Pinpoint the cell where the given text exists, returning its (x, y) midpoint coordinate. 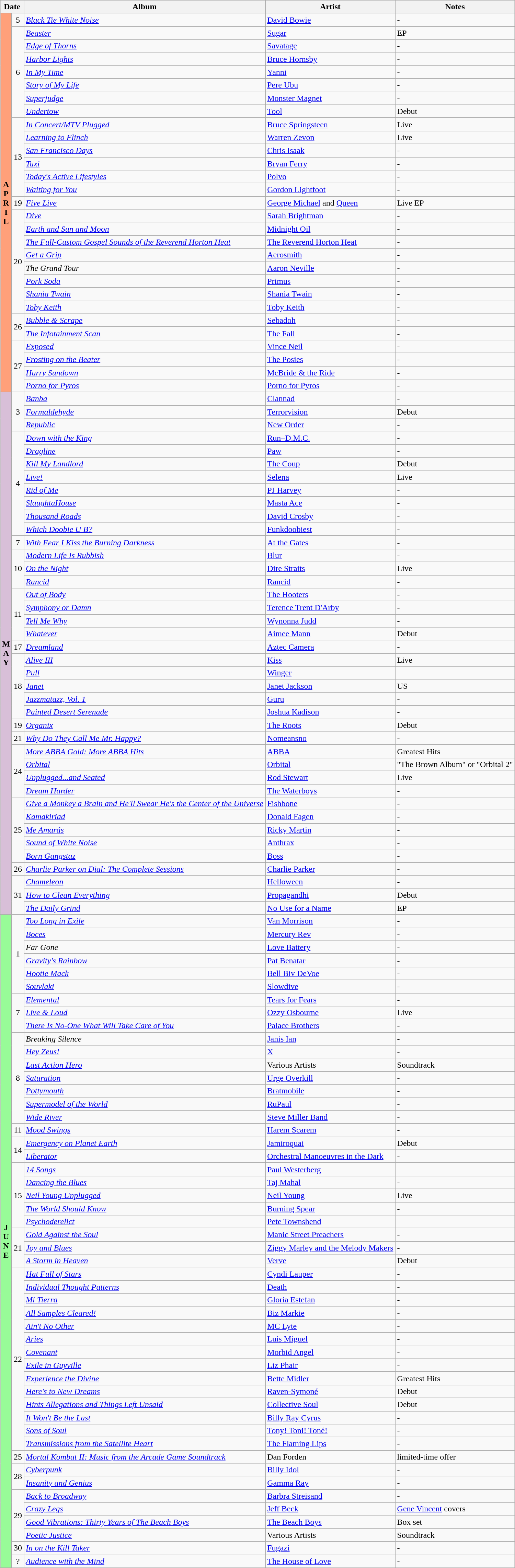
Polvo (330, 177)
Jazzmatazz, Vol. 1 (145, 699)
Billy Ray Cyrus (330, 1418)
With Fear I Kiss the Burning Darkness (145, 542)
Van Morrison (330, 921)
14 Songs (145, 1169)
17 (18, 647)
Janis Ian (330, 1039)
Clannad (330, 399)
Live EP (455, 203)
Emergency on Planet Earth (145, 1143)
Modern Life Is Rubbish (145, 555)
Get a Grip (145, 255)
Dragline (145, 451)
20 (18, 262)
Jamiroquai (330, 1143)
New Order (330, 425)
28 (18, 1476)
Ain't No Other (145, 1326)
Warren Zevon (330, 137)
Janet (145, 686)
Monster Magnet (330, 98)
Chameleon (145, 882)
Undertow (145, 111)
Masta Ace (330, 503)
Individual Thought Patterns (145, 1287)
13 (18, 157)
The Grand Tour (145, 268)
Steve Miller Band (330, 1117)
Notes (455, 7)
Bruce Hornsby (330, 59)
Learning to Flinch (145, 137)
The Infotainment Scan (145, 333)
Covenant (145, 1352)
Winger (330, 673)
Me Amarás (145, 830)
22 (18, 1359)
Aimee Mann (330, 634)
In on the Kill Taker (145, 1548)
At the Gates (330, 542)
X (330, 1052)
In Concert/MTV Plugged (145, 124)
Black Tie White Noise (145, 20)
Box set (455, 1522)
The Coup (330, 464)
Sons of Soul (145, 1431)
Exile in Guyville (145, 1365)
Bryan Ferry (330, 164)
Blur (330, 555)
The House of Love (330, 1561)
Sebadoh (330, 320)
Burning Spear (330, 1208)
Live & Loud (145, 1013)
3 (18, 412)
Love Battery (330, 947)
Bratmobile (330, 1091)
Today's Active Lifestyles (145, 177)
Tears for Fears (330, 1000)
Billy Idol (330, 1470)
Boss (330, 856)
Crazy Legs (145, 1509)
Pottymouth (145, 1091)
Charlie Parker on Dial: The Complete Sessions (145, 869)
Harbor Lights (145, 59)
Born Gangstaz (145, 856)
Which Doobie U B? (145, 529)
Ozzy Osbourne (330, 1013)
Back to Broadway (145, 1496)
Bell Biv DeVoe (330, 973)
Gold Against the Soul (145, 1235)
Hootie Mack (145, 973)
Chris Isaak (330, 150)
Last Action Hero (145, 1065)
Too Long in Exile (145, 921)
Raven-Symoné (330, 1391)
San Francisco Days (145, 150)
Cyberpunk (145, 1470)
Neil Young (330, 1195)
Souvlaki (145, 986)
Tool (330, 111)
Pull (145, 673)
Jeff Beck (330, 1509)
Slowdive (330, 986)
8 (18, 1078)
Down with the King (145, 438)
Pork Soda (145, 281)
Story of My Life (145, 85)
Rod Stewart (330, 777)
MC Lyte (330, 1326)
Selena (330, 477)
Exposed (145, 346)
Rid of Me (145, 490)
A Storm in Heaven (145, 1261)
5 (18, 20)
Dive (145, 216)
Gamma Ray (330, 1483)
Kiss (330, 660)
Mi Tierra (145, 1300)
Superjudge (145, 98)
Tony! Toni! Toné! (330, 1431)
Bubble & Scrape (145, 320)
PJ Harvey (330, 490)
Experience the Divine (145, 1378)
Taxi (145, 164)
Aries (145, 1339)
Collective Soul (330, 1404)
More ABBA Gold: More ABBA Hits (145, 751)
Urge Overkill (330, 1078)
6 (18, 72)
The Full-Custom Gospel Sounds of the Reverend Horton Heat (145, 242)
Album (145, 7)
Aztec Camera (330, 647)
Biz Markie (330, 1313)
15 (18, 1195)
"The Brown Album" or "Orbital 2" (455, 764)
limited-time offer (455, 1457)
Sound of White Noise (145, 843)
Helloween (330, 882)
Dreamland (145, 647)
MAY (6, 653)
Mood Swings (145, 1130)
The Flaming Lips (330, 1444)
Five Live (145, 203)
Here's to New Dreams (145, 1391)
David Crosby (330, 516)
31 (18, 895)
Elemental (145, 1000)
Ricky Martin (330, 830)
Why Do They Call Me Mr. Happy? (145, 738)
Hey Zeus! (145, 1052)
Paul Westerberg (330, 1169)
Hints Allegations and Things Left Unsaid (145, 1404)
APRIL (6, 203)
Pere Ubu (330, 85)
Beaster (145, 33)
Anthrax (330, 843)
US (455, 686)
George Michael and Queen (330, 203)
4 (18, 484)
Waiting for You (145, 190)
Funkdoobiest (330, 529)
It Won't Be the Last (145, 1418)
24 (18, 771)
Formaldehyde (145, 412)
SlaughtaHouse (145, 503)
Charlie Parker (330, 869)
Dan Forden (330, 1457)
Cyndi Lauper (330, 1274)
Gloria Estefan (330, 1300)
McBride & the Ride (330, 372)
Vince Neil (330, 346)
In My Time (145, 72)
Manic Street Preachers (330, 1235)
Breaking Silence (145, 1039)
Sarah Brightman (330, 216)
Aerosmith (330, 255)
Dire Straits (330, 568)
Alive III (145, 660)
Run–D.M.C. (330, 438)
JUNE (6, 1241)
Painted Desert Serenade (145, 712)
Guru (330, 699)
The Waterboys (330, 790)
David Bowie (330, 20)
Savatage (330, 46)
Wynonna Judd (330, 621)
Far Gone (145, 947)
Verve (330, 1261)
Harem Scarem (330, 1130)
Mortal Kombat II: Music from the Arcade Game Soundtrack (145, 1457)
Insanity and Genius (145, 1483)
Live! (145, 477)
Give a Monkey a Brain and He'll Swear He's the Center of the Universe (145, 804)
Sugar (330, 33)
There Is No-One What Will Take Care of You (145, 1026)
Date (12, 7)
Frosting on the Beater (145, 359)
Wide River (145, 1117)
Organix (145, 725)
14 (18, 1150)
Transmissions from the Satellite Heart (145, 1444)
Pat Benatar (330, 960)
Neil Young Unplugged (145, 1195)
Donald Fagen (330, 817)
Morbid Angel (330, 1352)
Liberator (145, 1156)
Gene Vincent covers (455, 1509)
Propagandhi (330, 895)
Orchestral Manoeuvres in the Dark (330, 1156)
30 (18, 1548)
Out of Body (145, 595)
Paw (330, 451)
1 (18, 954)
Good Vibrations: Thirty Years of The Beach Boys (145, 1522)
Joy and Blues (145, 1248)
Thousand Roads (145, 516)
Nomeansno (330, 738)
The Daily Grind (145, 908)
Midnight Oil (330, 229)
The World Should Know (145, 1208)
Luis Miguel (330, 1339)
Boces (145, 934)
Dream Harder (145, 790)
10 (18, 568)
Banba (145, 399)
Gordon Lightfoot (330, 190)
Fugazi (330, 1548)
Aaron Neville (330, 268)
The Reverend Horton Heat (330, 242)
Hat Full of Stars (145, 1274)
Barbra Streisand (330, 1496)
The Hooters (330, 595)
The Beach Boys (330, 1522)
ABBA (330, 751)
The Posies (330, 359)
RuPaul (330, 1104)
Ziggy Marley and the Melody Makers (330, 1248)
Unplugged...and Seated (145, 777)
18 (18, 686)
Terence Trent D'Arby (330, 608)
? (18, 1561)
Liz Phair (330, 1365)
Hurry Sundown (145, 372)
Taj Mahal (330, 1182)
29 (18, 1515)
All Samples Cleared! (145, 1313)
Tell Me Why (145, 621)
Yanni (330, 72)
Symphony or Damn (145, 608)
Pete Townshend (330, 1222)
The Roots (330, 725)
Joshua Kadison (330, 712)
27 (18, 366)
Supermodel of the World (145, 1104)
Bette Midler (330, 1378)
Kamakiriad (145, 817)
Fishbone (330, 804)
Edge of Thorns (145, 46)
Audience with the Mind (145, 1561)
Terrorvision (330, 412)
Mercury Rev (330, 934)
Bruce Springsteen (330, 124)
Whatever (145, 634)
The Fall (330, 333)
Republic (145, 425)
Psychoderelict (145, 1222)
Artist (330, 7)
Poetic Justice (145, 1535)
Dancing the Blues (145, 1182)
How to Clean Everything (145, 895)
Kill My Landlord (145, 464)
No Use for a Name (330, 908)
Janet Jackson (330, 686)
Earth and Sun and Moon (145, 229)
Gravity's Rainbow (145, 960)
Saturation (145, 1078)
Palace Brothers (330, 1026)
Primus (330, 281)
On the Night (145, 568)
Death (330, 1287)
